Determine the [X, Y] coordinate at the center of the cell enclosing the given text.  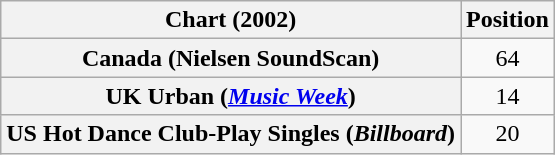
64 [508, 58]
Chart (2002) [231, 20]
Position [508, 20]
Canada (Nielsen SoundScan) [231, 58]
US Hot Dance Club-Play Singles (Billboard) [231, 134]
UK Urban (Music Week) [231, 96]
14 [508, 96]
20 [508, 134]
